Detect which cell encompasses the target text, then output its [X, Y] center coordinate. 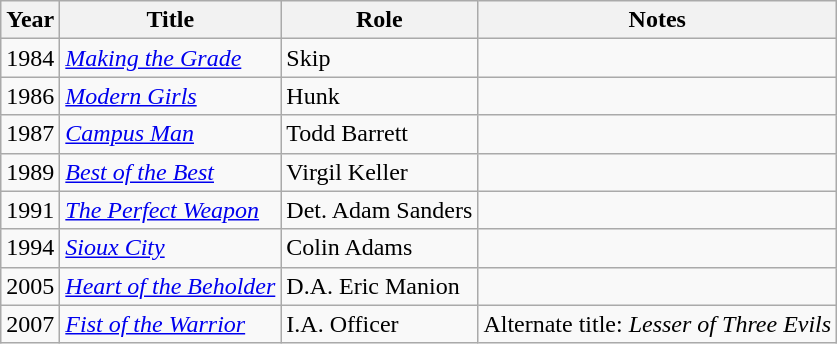
Notes [658, 20]
The Perfect Weapon [170, 210]
1986 [30, 96]
Best of the Best [170, 172]
Sioux City [170, 248]
1984 [30, 58]
1991 [30, 210]
Campus Man [170, 134]
Colin Adams [380, 248]
Role [380, 20]
I.A. Officer [380, 324]
Virgil Keller [380, 172]
1987 [30, 134]
2005 [30, 286]
Alternate title: Lesser of Three Evils [658, 324]
1989 [30, 172]
Fist of the Warrior [170, 324]
Skip [380, 58]
Title [170, 20]
D.A. Eric Manion [380, 286]
Todd Barrett [380, 134]
Heart of the Beholder [170, 286]
Hunk [380, 96]
1994 [30, 248]
Det. Adam Sanders [380, 210]
Modern Girls [170, 96]
2007 [30, 324]
Making the Grade [170, 58]
Year [30, 20]
